Capture the cell that displays the provided text and extract its [x, y] central coordinate. 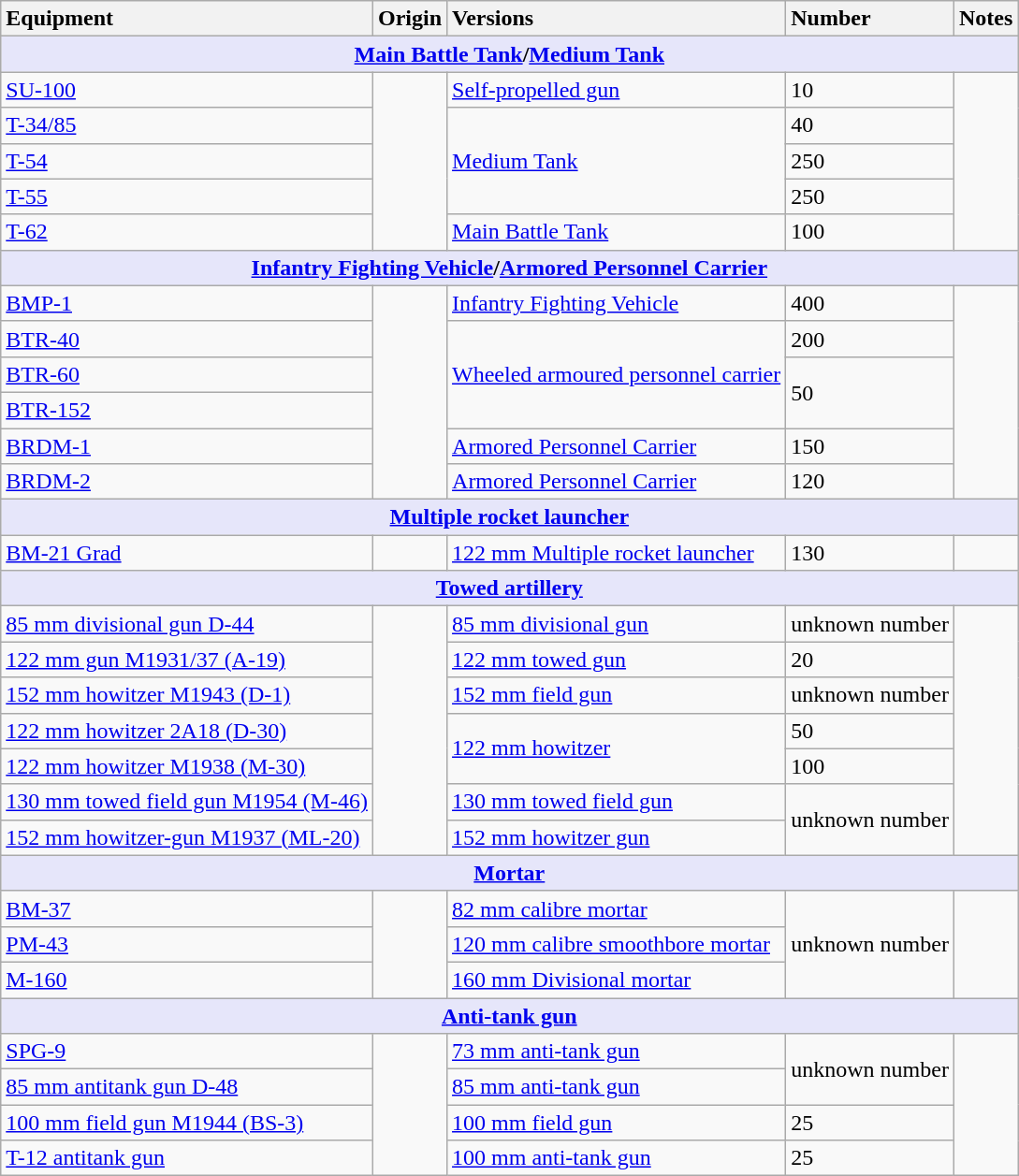
20 [870, 660]
Origin [410, 19]
T-54 [187, 161]
T-55 [187, 196]
400 [870, 303]
PM-43 [187, 944]
100 mm field gun M1944 (BS-3) [187, 1123]
Wheeled armoured personnel carrier [617, 374]
85 mm divisional gun D-44 [187, 624]
85 mm antitank gun D-48 [187, 1087]
40 [870, 125]
130 mm towed field gun M1954 (M-46) [187, 802]
Notes [985, 19]
BRDM-2 [187, 482]
200 [870, 339]
Multiple rocket launcher [509, 517]
Medium Tank [617, 161]
BTR-60 [187, 374]
Main Battle Tank/Medium Tank [509, 54]
152 mm field gun [617, 695]
BRDM-1 [187, 446]
BM-21 Grad [187, 553]
122 mm towed gun [617, 660]
130 mm towed field gun [617, 802]
BM-37 [187, 908]
Mortar [509, 873]
SU-100 [187, 90]
T-12 antitank gun [187, 1158]
130 [870, 553]
Infantry Fighting Vehicle/Armored Personnel Carrier [509, 268]
120 [870, 482]
Equipment [187, 19]
M-160 [187, 980]
122 mm Multiple rocket launcher [617, 553]
120 mm calibre smoothbore mortar [617, 944]
Infantry Fighting Vehicle [617, 303]
85 mm divisional gun [617, 624]
100 mm anti-tank gun [617, 1158]
SPG-9 [187, 1052]
Anti-tank gun [509, 1015]
160 mm Divisional mortar [617, 980]
122 mm howitzer 2A18 (D-30) [187, 731]
Main Battle Tank [617, 232]
Self-propelled gun [617, 90]
BTR-40 [187, 339]
122 mm howitzer M1938 (M-30) [187, 766]
BMP-1 [187, 303]
152 mm howitzer-gun M1937 (ML-20) [187, 837]
85 mm anti-tank gun [617, 1087]
82 mm calibre mortar [617, 908]
122 mm howitzer [617, 748]
T-34/85 [187, 125]
Number [870, 19]
73 mm anti-tank gun [617, 1052]
150 [870, 446]
Towed artillery [509, 588]
152 mm howitzer M1943 (D-1) [187, 695]
Versions [617, 19]
122 mm gun M1931/37 (A-19) [187, 660]
BTR-152 [187, 410]
152 mm howitzer gun [617, 837]
100 mm field gun [617, 1123]
T-62 [187, 232]
10 [870, 90]
